Scan for the cell matching the given text and deliver its [x, y] coordinate at center. 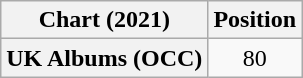
80 [255, 58]
UK Albums (OCC) [104, 58]
Position [255, 20]
Chart (2021) [104, 20]
